From the cell containing the given text, extract its center point as [x, y] coordinate. 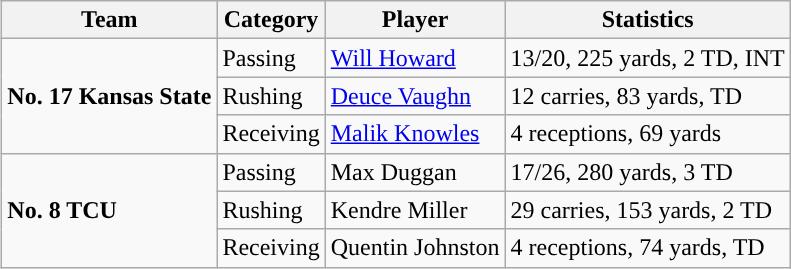
Player [415, 20]
4 receptions, 74 yards, TD [648, 248]
4 receptions, 69 yards [648, 134]
Statistics [648, 20]
No. 8 TCU [110, 210]
Kendre Miller [415, 210]
Deuce Vaughn [415, 96]
Quentin Johnston [415, 248]
Team [110, 20]
29 carries, 153 yards, 2 TD [648, 210]
17/26, 280 yards, 3 TD [648, 172]
Will Howard [415, 58]
13/20, 225 yards, 2 TD, INT [648, 58]
Category [271, 20]
Malik Knowles [415, 134]
No. 17 Kansas State [110, 96]
Max Duggan [415, 172]
12 carries, 83 yards, TD [648, 96]
